Return the [X, Y] coordinate for the center point of the cell that contains the specified text.  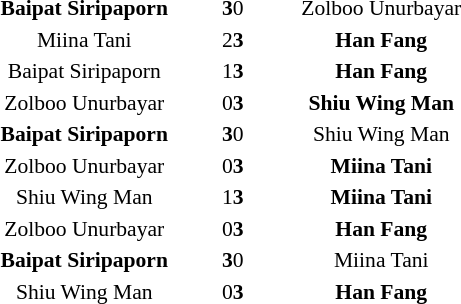
23 [232, 40]
